From the cell containing the given text, extract its center point as [x, y] coordinate. 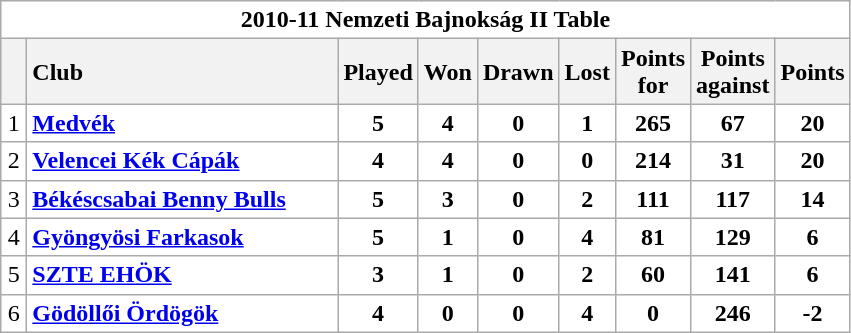
14 [812, 199]
2010-11 Nemzeti Bajnokság II Table [426, 20]
214 [652, 161]
Club [182, 72]
Velencei Kék Cápák [182, 161]
Points against [733, 72]
Drawn [518, 72]
Gödöllői Ördögök [182, 313]
Played [378, 72]
67 [733, 123]
265 [652, 123]
Medvék [182, 123]
246 [733, 313]
111 [652, 199]
81 [652, 237]
Points for [652, 72]
-2 [812, 313]
Won [448, 72]
141 [733, 275]
Points [812, 72]
31 [733, 161]
117 [733, 199]
Gyöngyösi Farkasok [182, 237]
SZTE EHÖK [182, 275]
60 [652, 275]
129 [733, 237]
Békéscsabai Benny Bulls [182, 199]
Lost [587, 72]
